Scan for the cell matching the given text and deliver its (x, y) coordinate at center. 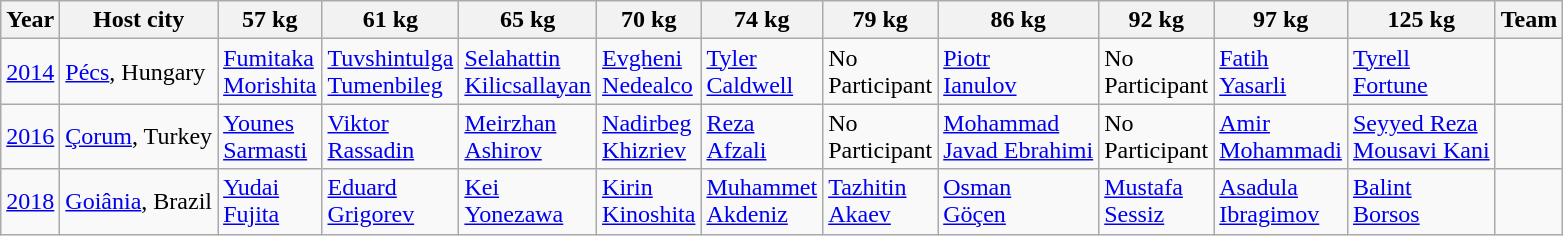
AmirMohammadi (1281, 136)
Pécs, Hungary (139, 72)
TyrellFortune (1421, 72)
57 kg (270, 20)
79 kg (880, 20)
61 kg (390, 20)
AsadulaIbragimov (1281, 202)
FumitakaMorishita (270, 72)
TuvshintulgaTumenbileg (390, 72)
EvgheniNedealco (649, 72)
FatihYasarli (1281, 72)
TylerCaldwell (762, 72)
SelahattinKilicsallayan (528, 72)
2016 (30, 136)
OsmanGöçen (1018, 202)
Team (1529, 20)
NadirbegKhizriev (649, 136)
Çorum, Turkey (139, 136)
KirinKinoshita (649, 202)
2014 (30, 72)
MohammadJavad Ebrahimi (1018, 136)
Seyyed RezaMousavi Kani (1421, 136)
TazhitinAkaev (880, 202)
MustafaSessiz (1156, 202)
KeiYonezawa (528, 202)
YudaiFujita (270, 202)
MeirzhanAshirov (528, 136)
ViktorRassadin (390, 136)
97 kg (1281, 20)
Goiânia, Brazil (139, 202)
EduardGrigorev (390, 202)
RezaAfzali (762, 136)
Year (30, 20)
BalintBorsos (1421, 202)
2018 (30, 202)
86 kg (1018, 20)
70 kg (649, 20)
65 kg (528, 20)
MuhammetAkdeniz (762, 202)
Host city (139, 20)
74 kg (762, 20)
YounesSarmasti (270, 136)
PiotrIanulov (1018, 72)
92 kg (1156, 20)
125 kg (1421, 20)
